Return [x, y] of the center of cell containing provided text 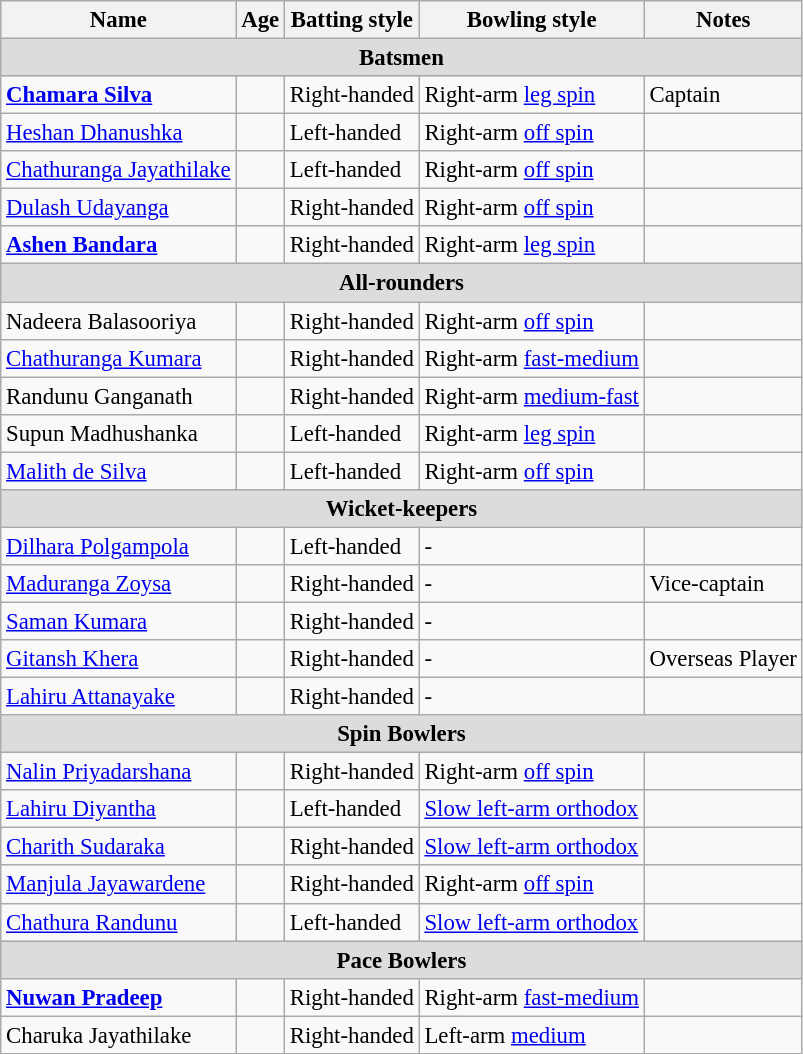
Chamara Silva [118, 95]
Supun Madhushanka [118, 433]
Randunu Ganganath [118, 396]
Nalin Priyadarshana [118, 772]
Ashen Bandara [118, 245]
Bowling style [532, 20]
Heshan Dhanushka [118, 133]
Vice-captain [723, 584]
Charuka Jayathilake [118, 1035]
Charith Sudaraka [118, 847]
Overseas Player [723, 659]
Wicket-keepers [402, 509]
Spin Bowlers [402, 734]
Batting style [352, 20]
Chathuranga Kumara [118, 358]
Malith de Silva [118, 471]
Chathura Randunu [118, 922]
Pace Bowlers [402, 960]
Dulash Udayanga [118, 208]
Manjula Jayawardene [118, 885]
All-rounders [402, 283]
Name [118, 20]
Lahiru Diyantha [118, 809]
Lahiru Attanayake [118, 697]
Nadeera Balasooriya [118, 321]
Chathuranga Jayathilake [118, 170]
Right-arm medium-fast [532, 396]
Gitansh Khera [118, 659]
Maduranga Zoysa [118, 584]
Left-arm medium [532, 1035]
Dilhara Polgampola [118, 546]
Batsmen [402, 58]
Notes [723, 20]
Captain [723, 95]
Age [260, 20]
Saman Kumara [118, 621]
Nuwan Pradeep [118, 997]
